Determine the [X, Y] coordinate at the center of the cell enclosing the given text.  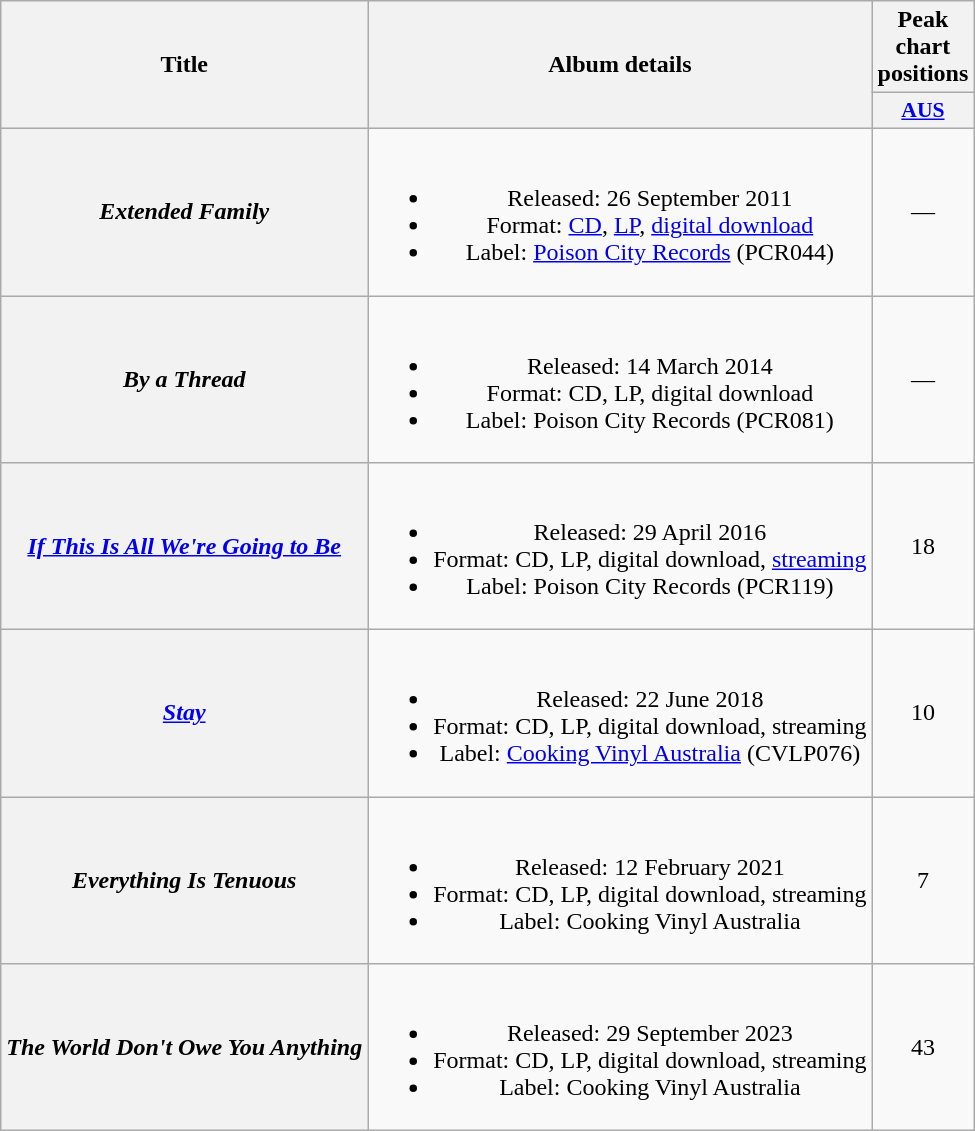
Title [184, 65]
Album details [620, 65]
Peak chart positions [923, 47]
By a Thread [184, 380]
Released: 22 June 2018Format: CD, LP, digital download, streamingLabel: Cooking Vinyl Australia (CVLP076) [620, 714]
Released: 29 September 2023Format: CD, LP, digital download, streamingLabel: Cooking Vinyl Australia [620, 1048]
10 [923, 714]
Released: 14 March 2014Format: CD, LP, digital downloadLabel: Poison City Records (PCR081) [620, 380]
Released: 12 February 2021Format: CD, LP, digital download, streamingLabel: Cooking Vinyl Australia [620, 880]
Everything Is Tenuous [184, 880]
43 [923, 1048]
AUS [923, 111]
The World Don't Owe You Anything [184, 1048]
18 [923, 546]
If This Is All We're Going to Be [184, 546]
7 [923, 880]
Stay [184, 714]
Extended Family [184, 212]
Released: 29 April 2016Format: CD, LP, digital download, streamingLabel: Poison City Records (PCR119) [620, 546]
Released: 26 September 2011Format: CD, LP, digital downloadLabel: Poison City Records (PCR044) [620, 212]
